Provide the (x, y) coordinate of the cell's center where the given text is located.  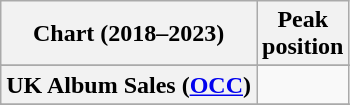
Chart (2018–2023) (129, 34)
UK Album Sales (OCC) (129, 85)
Peakposition (303, 34)
